Return the [x, y] coordinate for the center point of the cell that contains the specified text.  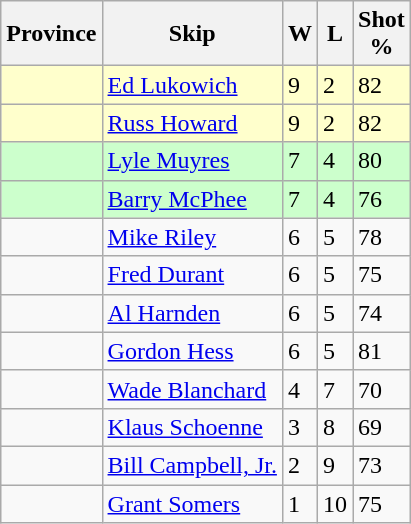
78 [382, 237]
1 [300, 503]
76 [382, 199]
8 [334, 427]
Grant Somers [192, 503]
70 [382, 389]
74 [382, 313]
L [334, 34]
Fred Durant [192, 275]
80 [382, 161]
69 [382, 427]
Province [52, 34]
81 [382, 351]
Al Harnden [192, 313]
Wade Blanchard [192, 389]
Gordon Hess [192, 351]
Bill Campbell, Jr. [192, 465]
Barry McPhee [192, 199]
3 [300, 427]
73 [382, 465]
Lyle Muyres [192, 161]
W [300, 34]
Shot % [382, 34]
Russ Howard [192, 123]
Ed Lukowich [192, 85]
10 [334, 503]
Skip [192, 34]
Klaus Schoenne [192, 427]
Mike Riley [192, 237]
